Extract the (X, Y) coordinate from the center of the cell holding the provided text.  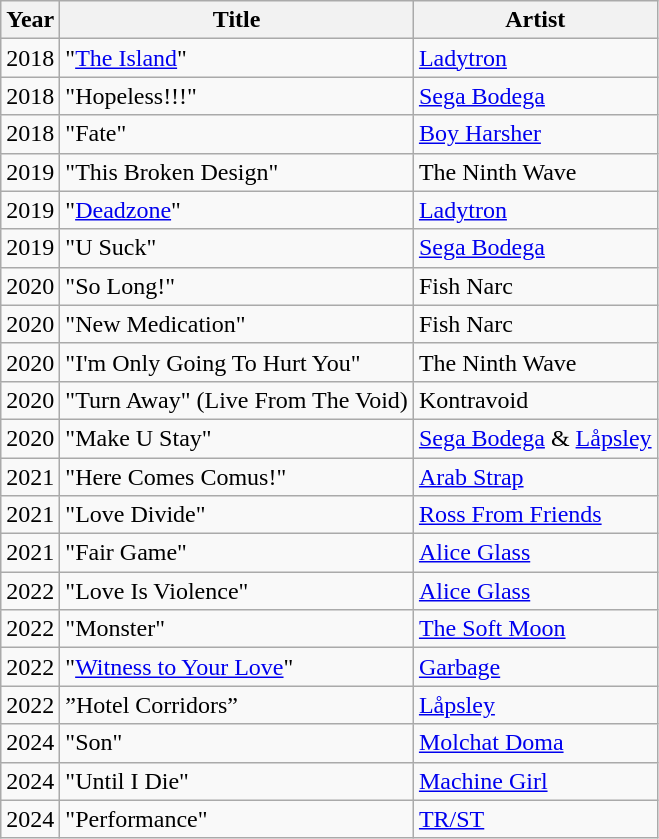
"New Medication" (237, 324)
"U Suck" (237, 248)
"Love Is Violence" (237, 591)
"Fair Game" (237, 553)
"Monster" (237, 629)
"Turn Away" (Live From The Void) (237, 400)
"Witness to Your Love" (237, 667)
Boy Harsher (535, 134)
"Deadzone" (237, 210)
"I'm Only Going To Hurt You" (237, 362)
The Soft Moon (535, 629)
Garbage (535, 667)
"The Island" (237, 58)
"This Broken Design" (237, 172)
TR/ST (535, 819)
Arab Strap (535, 477)
Year (30, 20)
Kontravoid (535, 400)
"Make U Stay" (237, 438)
Sega Bodega & Låpsley (535, 438)
Molchat Doma (535, 743)
"Love Divide" (237, 515)
"Until I Die" (237, 781)
"Hopeless!!!" (237, 96)
Title (237, 20)
"Fate" (237, 134)
Låpsley (535, 705)
"Here Comes Comus!" (237, 477)
Machine Girl (535, 781)
”Hotel Corridors” (237, 705)
"Performance" (237, 819)
"Son" (237, 743)
"So Long!" (237, 286)
Ross From Friends (535, 515)
Artist (535, 20)
